For the text-containing cell, return its midpoint in [x, y] coordinate format. 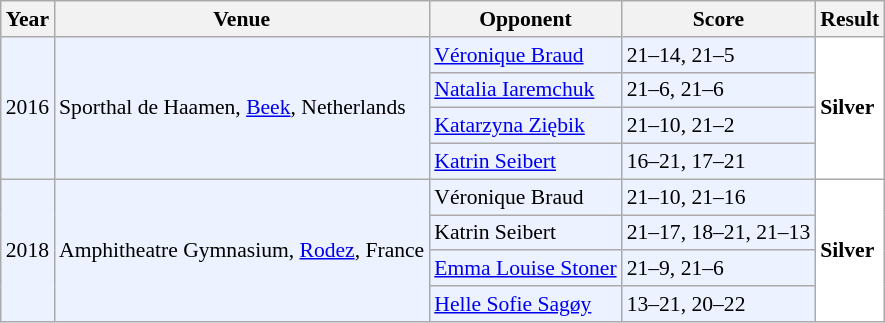
Amphitheatre Gymnasium, Rodez, France [242, 250]
2016 [28, 108]
21–10, 21–16 [719, 197]
Katarzyna Ziębik [525, 126]
Venue [242, 19]
21–9, 21–6 [719, 269]
21–17, 18–21, 21–13 [719, 233]
Natalia Iaremchuk [525, 90]
Result [850, 19]
Emma Louise Stoner [525, 269]
Opponent [525, 19]
13–21, 20–22 [719, 304]
21–14, 21–5 [719, 55]
Year [28, 19]
Score [719, 19]
Helle Sofie Sagøy [525, 304]
Sporthal de Haamen, Beek, Netherlands [242, 108]
16–21, 17–21 [719, 162]
21–6, 21–6 [719, 90]
21–10, 21–2 [719, 126]
2018 [28, 250]
